Pinpoint the cell where the given text exists, returning its [X, Y] midpoint coordinate. 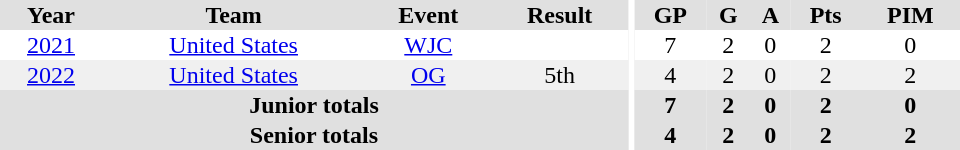
Event [428, 15]
GP [670, 15]
2022 [51, 75]
Senior totals [314, 135]
2021 [51, 45]
Result [560, 15]
PIM [910, 15]
5th [560, 75]
Team [234, 15]
OG [428, 75]
WJC [428, 45]
A [770, 15]
Junior totals [314, 105]
Pts [826, 15]
Year [51, 15]
G [728, 15]
